From the cell containing the given text, extract its center point as (X, Y) coordinate. 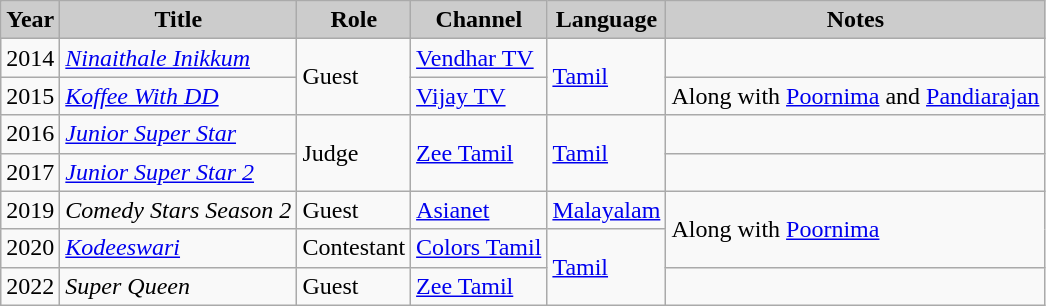
Along with Poornima (856, 229)
Language (606, 20)
Comedy Stars Season 2 (178, 210)
Notes (856, 20)
Contestant (354, 248)
2020 (30, 248)
Colors Tamil (479, 248)
Vijay TV (479, 96)
Vendhar TV (479, 58)
Asianet (479, 210)
Koffee With DD (178, 96)
Malayalam (606, 210)
2017 (30, 172)
2014 (30, 58)
Year (30, 20)
2015 (30, 96)
Channel (479, 20)
Ninaithale Inikkum (178, 58)
2016 (30, 134)
Kodeeswari (178, 248)
2022 (30, 286)
Judge (354, 153)
2019 (30, 210)
Super Queen (178, 286)
Title (178, 20)
Junior Super Star (178, 134)
Along with Poornima and Pandiarajan (856, 96)
Role (354, 20)
Junior Super Star 2 (178, 172)
